Find where the given text appears and provide that cell's center as (X, Y) coordinate. 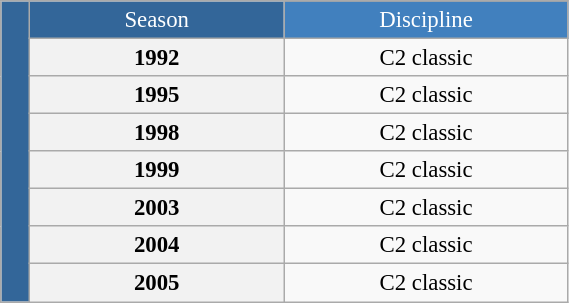
2004 (156, 245)
Season (156, 20)
Discipline (426, 20)
1995 (156, 95)
2003 (156, 208)
2005 (156, 283)
1992 (156, 58)
1998 (156, 133)
1999 (156, 170)
